Output the [x, y] coordinate of the center of the cell containing the given text.  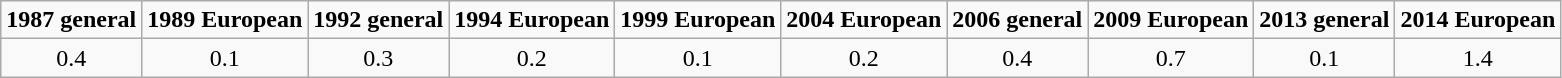
0.7 [1171, 58]
2013 general [1324, 20]
1992 general [378, 20]
1999 European [698, 20]
2006 general [1018, 20]
1989 European [225, 20]
2009 European [1171, 20]
1994 European [532, 20]
0.3 [378, 58]
2014 European [1478, 20]
1987 general [72, 20]
1.4 [1478, 58]
2004 European [864, 20]
